Locate the cell with the specified text and output its (x, y) center coordinate. 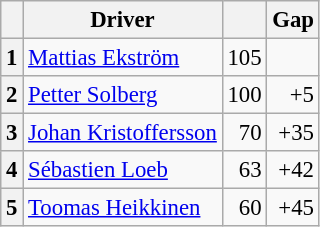
+45 (293, 208)
Mattias Ekström (122, 58)
5 (12, 208)
Johan Kristoffersson (122, 133)
Petter Solberg (122, 95)
4 (12, 170)
70 (244, 133)
63 (244, 170)
Driver (122, 20)
+35 (293, 133)
Gap (293, 20)
105 (244, 58)
2 (12, 95)
+42 (293, 170)
1 (12, 58)
+5 (293, 95)
Toomas Heikkinen (122, 208)
60 (244, 208)
100 (244, 95)
3 (12, 133)
Sébastien Loeb (122, 170)
